Search for the cell housing the specified text and yield its (X, Y) center coordinate. 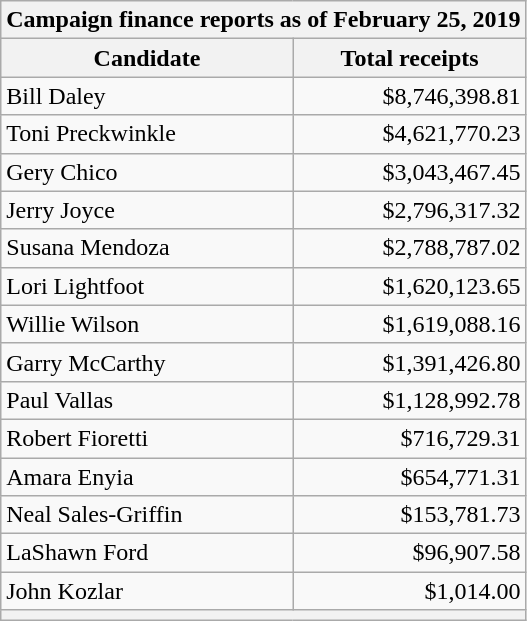
$2,788,787.02 (410, 248)
$2,796,317.32 (410, 210)
Amara Enyia (147, 477)
LaShawn Ford (147, 553)
Willie Wilson (147, 324)
Campaign finance reports as of February 25, 2019 (264, 20)
Susana Mendoza (147, 248)
Candidate (147, 58)
$3,043,467.45 (410, 172)
$1,391,426.80 (410, 362)
Paul Vallas (147, 400)
Jerry Joyce (147, 210)
$1,619,088.16 (410, 324)
$654,771.31 (410, 477)
John Kozlar (147, 591)
$716,729.31 (410, 438)
Lori Lightfoot (147, 286)
$96,907.58 (410, 553)
Total receipts (410, 58)
$153,781.73 (410, 515)
Garry McCarthy (147, 362)
$1,128,992.78 (410, 400)
$8,746,398.81 (410, 96)
Bill Daley (147, 96)
Toni Preckwinkle (147, 134)
Gery Chico (147, 172)
$4,621,770.23 (410, 134)
Neal Sales-Griffin (147, 515)
Robert Fioretti (147, 438)
$1,620,123.65 (410, 286)
$1,014.00 (410, 591)
